Extract the (X, Y) coordinate from the center of the cell holding the provided text.  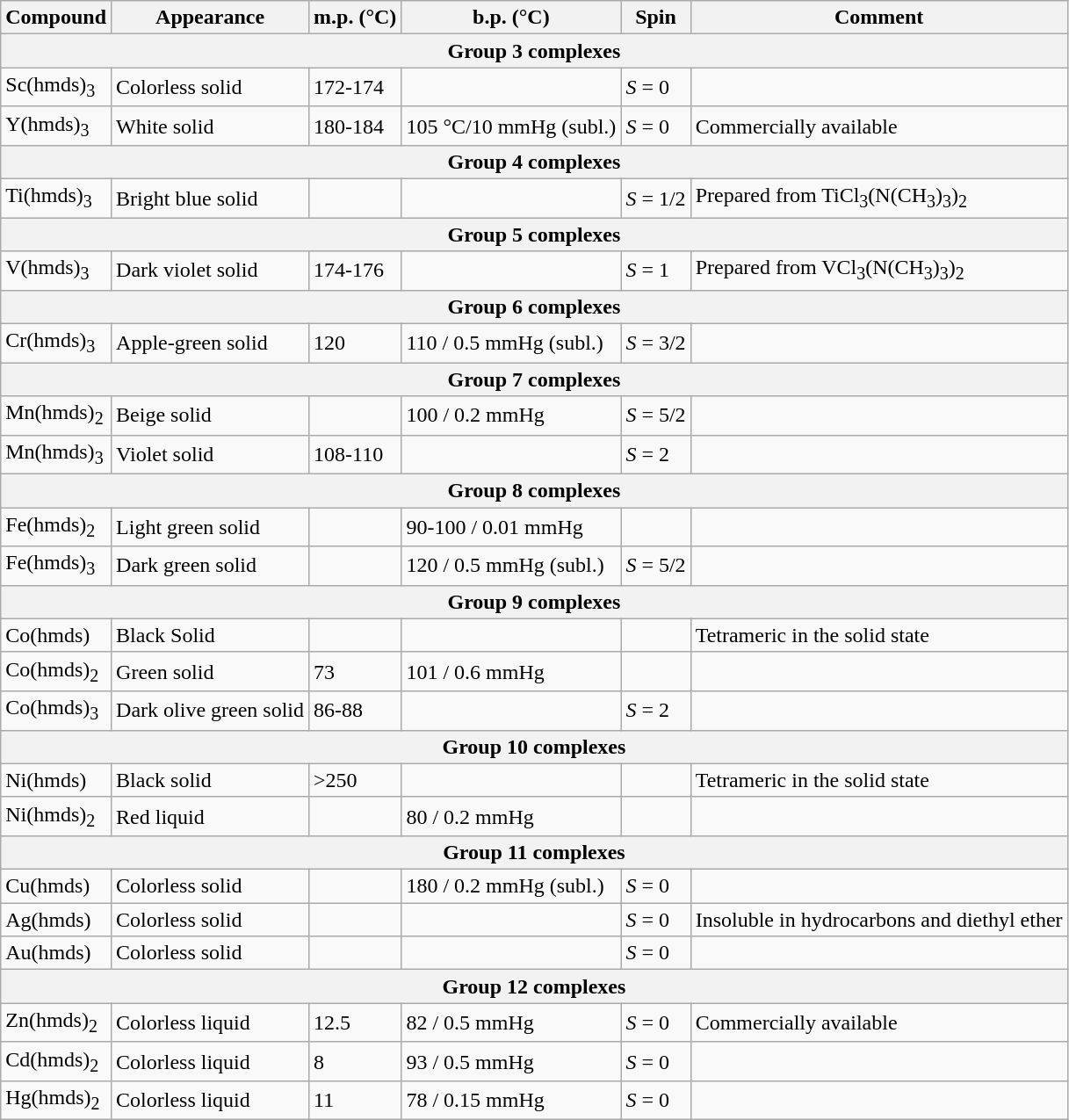
Spin (655, 18)
Y(hmds)3 (56, 126)
Apple-green solid (211, 343)
Mn(hmds)2 (56, 415)
120 (355, 343)
110 / 0.5 mmHg (subl.) (511, 343)
Insoluble in hydrocarbons and diethyl ether (878, 920)
Light green solid (211, 527)
Cr(hmds)3 (56, 343)
73 (355, 671)
Cd(hmds)2 (56, 1061)
Group 9 complexes (534, 602)
Bright blue solid (211, 199)
120 / 0.5 mmHg (subl.) (511, 566)
Ni(hmds)2 (56, 816)
Fe(hmds)2 (56, 527)
180 / 0.2 mmHg (subl.) (511, 886)
m.p. (°C) (355, 18)
86-88 (355, 711)
Green solid (211, 671)
Cu(hmds) (56, 886)
Co(hmds)2 (56, 671)
8 (355, 1061)
93 / 0.5 mmHg (511, 1061)
V(hmds)3 (56, 271)
Ni(hmds) (56, 780)
S = 1 (655, 271)
Group 12 complexes (534, 986)
11 (355, 1101)
Co(hmds)3 (56, 711)
12.5 (355, 1022)
Dark green solid (211, 566)
Mn(hmds)3 (56, 454)
172-174 (355, 87)
Black solid (211, 780)
90-100 / 0.01 mmHg (511, 527)
Group 11 complexes (534, 853)
White solid (211, 126)
Prepared from VCl3(N(CH3)3)2 (878, 271)
180-184 (355, 126)
Appearance (211, 18)
Zn(hmds)2 (56, 1022)
80 / 0.2 mmHg (511, 816)
Group 10 complexes (534, 747)
Dark violet solid (211, 271)
Fe(hmds)3 (56, 566)
Beige solid (211, 415)
Hg(hmds)2 (56, 1101)
Group 6 complexes (534, 307)
174-176 (355, 271)
Comment (878, 18)
Co(hmds) (56, 635)
b.p. (°C) (511, 18)
82 / 0.5 mmHg (511, 1022)
Group 3 complexes (534, 51)
108-110 (355, 454)
Au(hmds) (56, 953)
101 / 0.6 mmHg (511, 671)
Violet solid (211, 454)
Red liquid (211, 816)
Group 8 complexes (534, 491)
Ti(hmds)3 (56, 199)
Group 4 complexes (534, 163)
78 / 0.15 mmHg (511, 1101)
Group 7 complexes (534, 379)
S = 1/2 (655, 199)
Compound (56, 18)
Black Solid (211, 635)
>250 (355, 780)
Prepared from TiCl3(N(CH3)3)2 (878, 199)
105 °C/10 mmHg (subl.) (511, 126)
100 / 0.2 mmHg (511, 415)
Sc(hmds)3 (56, 87)
Dark olive green solid (211, 711)
Group 5 complexes (534, 235)
Ag(hmds) (56, 920)
S = 3/2 (655, 343)
